Capture the cell that displays the provided text and extract its [x, y] central coordinate. 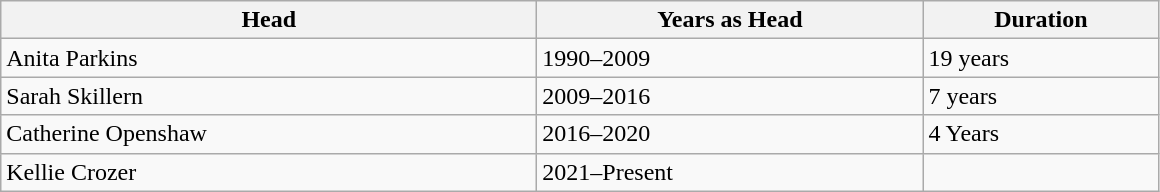
Years as Head [730, 20]
4 Years [1041, 134]
1990–2009 [730, 58]
Kellie Crozer [269, 172]
Catherine Openshaw [269, 134]
19 years [1041, 58]
Anita Parkins [269, 58]
2016–2020 [730, 134]
2009–2016 [730, 96]
Head [269, 20]
2021–Present [730, 172]
Sarah Skillern [269, 96]
Duration [1041, 20]
7 years [1041, 96]
